Locate the cell with the specified text and output its (x, y) center coordinate. 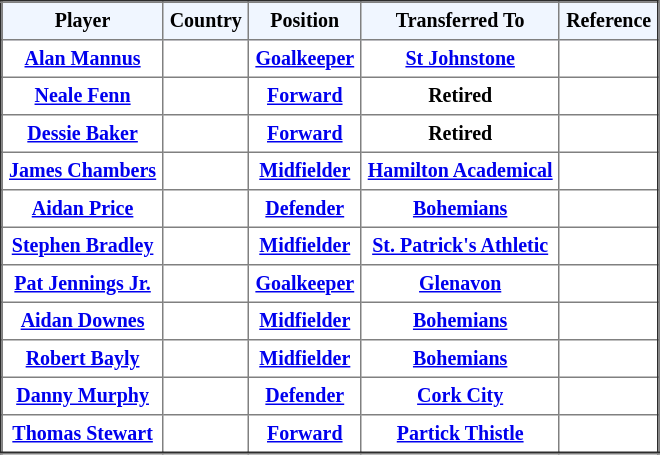
Stephen Bradley (82, 246)
Country (206, 21)
Pat Jennings Jr. (82, 284)
St Johnstone (460, 59)
Thomas Stewart (82, 434)
Reference (608, 21)
Neale Fenn (82, 96)
Transferred To (460, 21)
Alan Mannus (82, 59)
Partick Thistle (460, 434)
Player (82, 21)
Hamilton Academical (460, 171)
Aidan Downes (82, 321)
Robert Bayly (82, 359)
James Chambers (82, 171)
Cork City (460, 396)
St. Patrick's Athletic (460, 246)
Danny Murphy (82, 396)
Dessie Baker (82, 134)
Position (305, 21)
Aidan Price (82, 209)
Glenavon (460, 284)
